From the cell containing the given text, extract its center point as [X, Y] coordinate. 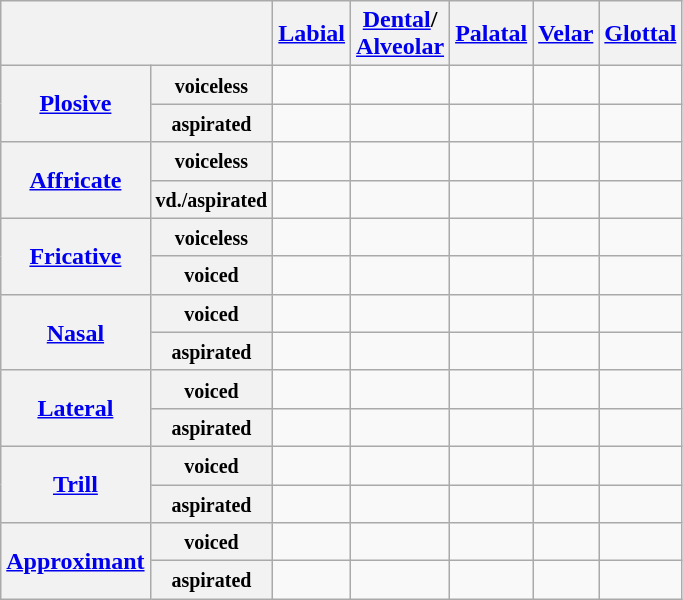
Nasal [76, 332]
Affricate [76, 180]
Labial [312, 34]
Approximant [76, 561]
Velar [566, 34]
Plosive [76, 104]
Fricative [76, 256]
Dental/Alveolar [400, 34]
vd./aspirated [212, 199]
Trill [76, 484]
Glottal [640, 34]
Palatal [492, 34]
Lateral [76, 408]
